Identify which cell holds the provided text, then report its (X, Y) central coordinate. 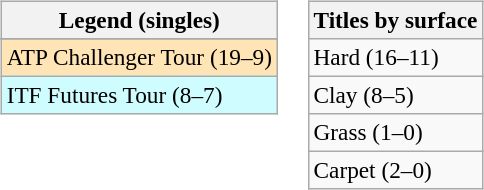
Carpet (2–0) (396, 171)
ATP Challenger Tour (19–9) (139, 57)
Grass (1–0) (396, 133)
ITF Futures Tour (8–7) (139, 95)
Legend (singles) (139, 20)
Clay (8–5) (396, 95)
Titles by surface (396, 20)
Hard (16–11) (396, 57)
